From the cell containing the given text, extract its center point as [X, Y] coordinate. 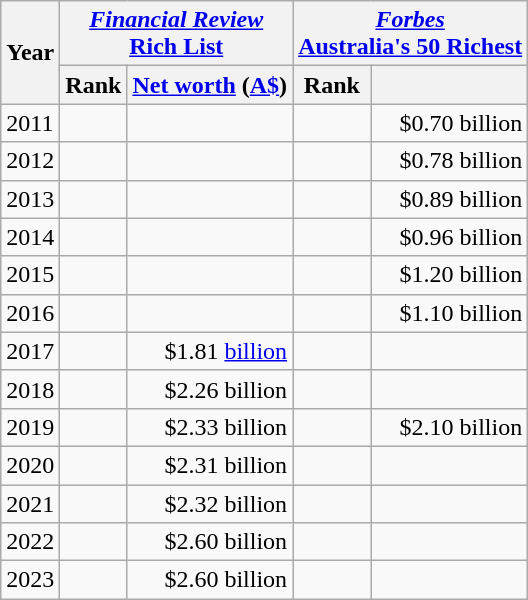
$2.33 billion [210, 427]
$0.96 billion [450, 237]
$1.10 billion [450, 313]
Year [30, 52]
2023 [30, 580]
2020 [30, 465]
2015 [30, 275]
2017 [30, 351]
2018 [30, 389]
2016 [30, 313]
ForbesAustralia's 50 Richest [410, 34]
$0.70 billion [450, 123]
2012 [30, 161]
Net worth (A$) [210, 85]
2022 [30, 542]
$1.20 billion [450, 275]
$0.89 billion [450, 199]
Financial ReviewRich List [176, 34]
$2.32 billion [210, 503]
$0.78 billion [450, 161]
$2.31 billion [210, 465]
$2.10 billion [450, 427]
2013 [30, 199]
$1.81 billion [210, 351]
2014 [30, 237]
2019 [30, 427]
2021 [30, 503]
$2.26 billion [210, 389]
2011 [30, 123]
